From the cell containing the given text, extract its center point as (x, y) coordinate. 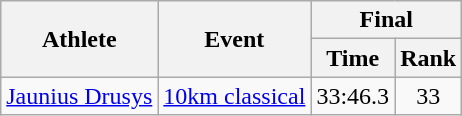
Time (353, 58)
Jaunius Drusys (80, 96)
33:46.3 (353, 96)
Final (386, 20)
Athlete (80, 39)
33 (428, 96)
Event (234, 39)
Rank (428, 58)
10km classical (234, 96)
